Pinpoint the cell where the given text exists, returning its [x, y] midpoint coordinate. 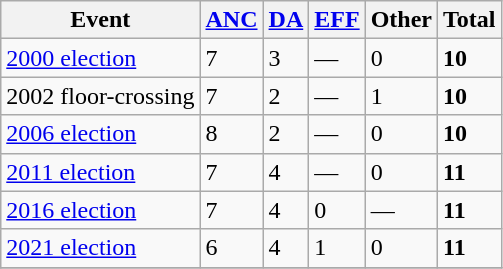
DA [286, 20]
3 [286, 58]
2002 floor-crossing [100, 96]
Total [470, 20]
Event [100, 20]
2006 election [100, 134]
2011 election [100, 172]
2021 election [100, 248]
8 [232, 134]
2016 election [100, 210]
ANC [232, 20]
EFF [337, 20]
Other [401, 20]
2000 election [100, 58]
6 [232, 248]
